Capture the cell that displays the provided text and extract its (x, y) central coordinate. 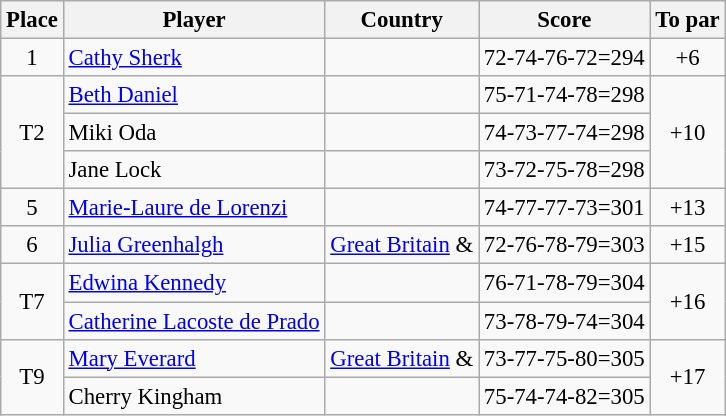
74-77-77-73=301 (565, 208)
T2 (32, 132)
Catherine Lacoste de Prado (194, 321)
6 (32, 245)
Edwina Kennedy (194, 283)
72-74-76-72=294 (565, 58)
Score (565, 20)
Jane Lock (194, 170)
Julia Greenhalgh (194, 245)
+10 (688, 132)
Place (32, 20)
73-72-75-78=298 (565, 170)
73-77-75-80=305 (565, 358)
+16 (688, 302)
+6 (688, 58)
Beth Daniel (194, 95)
T7 (32, 302)
Player (194, 20)
72-76-78-79=303 (565, 245)
+13 (688, 208)
Cathy Sherk (194, 58)
73-78-79-74=304 (565, 321)
1 (32, 58)
+15 (688, 245)
75-74-74-82=305 (565, 396)
5 (32, 208)
+17 (688, 376)
Miki Oda (194, 133)
74-73-77-74=298 (565, 133)
76-71-78-79=304 (565, 283)
T9 (32, 376)
To par (688, 20)
Cherry Kingham (194, 396)
Country (402, 20)
75-71-74-78=298 (565, 95)
Marie-Laure de Lorenzi (194, 208)
Mary Everard (194, 358)
